Search for the cell housing the specified text and yield its (X, Y) center coordinate. 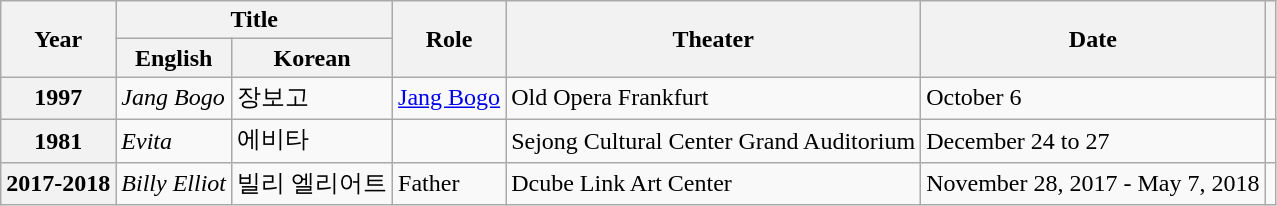
English (174, 58)
Date (1093, 39)
Korean (312, 58)
November 28, 2017 - May 7, 2018 (1093, 184)
에비타 (312, 140)
Theater (714, 39)
1981 (58, 140)
장보고 (312, 98)
October 6 (1093, 98)
Evita (174, 140)
December 24 to 27 (1093, 140)
Father (450, 184)
Title (254, 20)
2017-2018 (58, 184)
Role (450, 39)
1997 (58, 98)
Dcube Link Art Center (714, 184)
Billy Elliot (174, 184)
Year (58, 39)
Old Opera Frankfurt (714, 98)
Sejong Cultural Center Grand Auditorium (714, 140)
빌리 엘리어트 (312, 184)
